Output the [X, Y] coordinate of the center of the cell containing the given text.  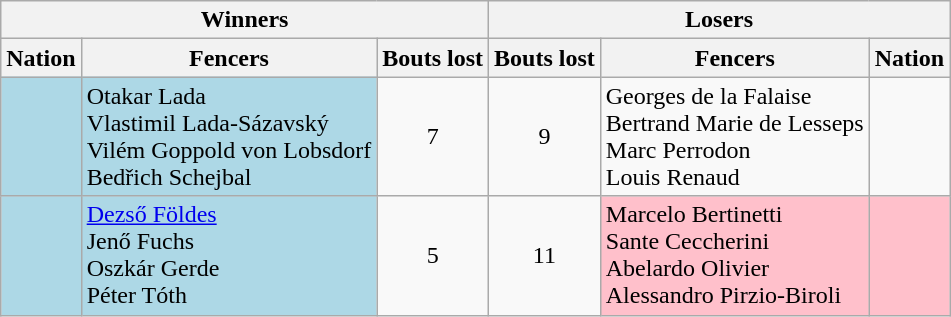
11 [545, 256]
Marcelo Bertinetti Sante Ceccherini Abelardo Olivier Alessandro Pirzio-Biroli [734, 256]
Georges de la Falaise Bertrand Marie de Lesseps Marc Perrodon Louis Renaud [734, 136]
9 [545, 136]
Losers [720, 20]
5 [433, 256]
7 [433, 136]
Otakar Lada Vlastimil Lada-Sázavský Vilém Goppold von Lobsdorf Bedřich Schejbal [229, 136]
Dezső Földes Jenő Fuchs Oszkár Gerde Péter Tóth [229, 256]
Winners [245, 20]
